Return [x, y] of the center of cell containing provided text 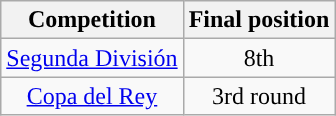
3rd round [259, 96]
Segunda División [92, 58]
Copa del Rey [92, 96]
Competition [92, 20]
8th [259, 58]
Final position [259, 20]
